Capture the cell that displays the provided text and extract its (X, Y) central coordinate. 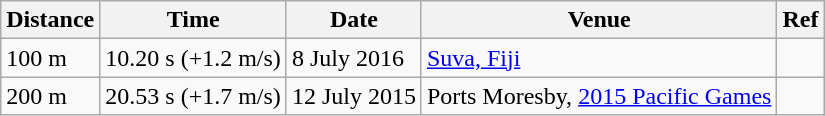
10.20 s (+1.2 m/s) (194, 58)
Ref (800, 20)
Ports Moresby, 2015 Pacific Games (598, 96)
Suva, Fiji (598, 58)
Distance (50, 20)
Time (194, 20)
100 m (50, 58)
8 July 2016 (354, 58)
12 July 2015 (354, 96)
Date (354, 20)
200 m (50, 96)
20.53 s (+1.7 m/s) (194, 96)
Venue (598, 20)
